Output the (X, Y) coordinate of the center of the cell containing the given text.  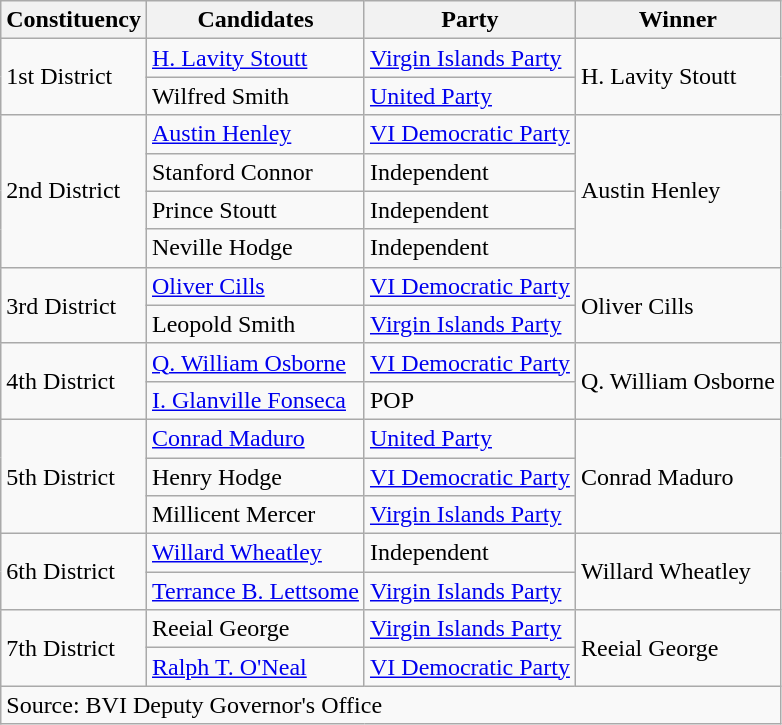
Stanford Connor (255, 172)
Ralph T. O'Neal (255, 667)
Prince Stoutt (255, 210)
Winner (678, 20)
4th District (74, 381)
2nd District (74, 191)
Henry Hodge (255, 477)
7th District (74, 648)
I. Glanville Fonseca (255, 400)
Millicent Mercer (255, 515)
POP (470, 400)
Party (470, 20)
Terrance B. Lettsome (255, 591)
6th District (74, 572)
Neville Hodge (255, 248)
Constituency (74, 20)
Candidates (255, 20)
1st District (74, 77)
5th District (74, 476)
Source: BVI Deputy Governor's Office (391, 705)
3rd District (74, 305)
Leopold Smith (255, 324)
Wilfred Smith (255, 96)
